Search for the cell housing the specified text and yield its (x, y) center coordinate. 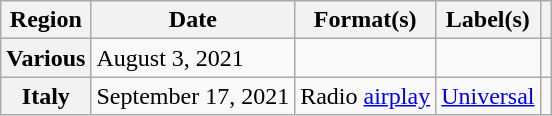
Region (46, 20)
August 3, 2021 (193, 58)
Format(s) (366, 20)
Label(s) (488, 20)
Various (46, 58)
Radio airplay (366, 96)
Date (193, 20)
September 17, 2021 (193, 96)
Universal (488, 96)
Italy (46, 96)
